Pinpoint the cell where the given text exists, returning its (x, y) midpoint coordinate. 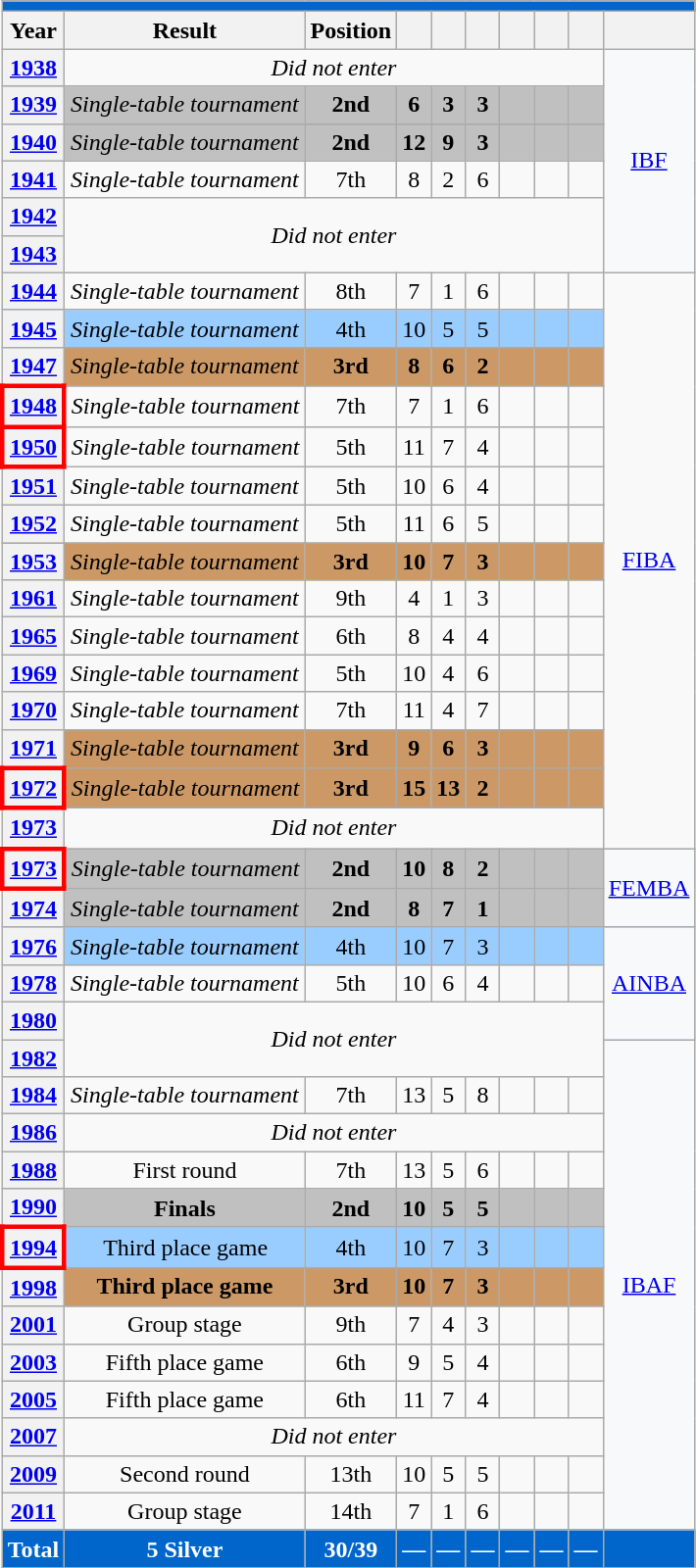
2007 (33, 1437)
5 Silver (184, 1548)
Second round (184, 1474)
13th (351, 1474)
IBAF (649, 1284)
1994 (33, 1247)
1953 (33, 562)
1986 (33, 1133)
2011 (33, 1511)
8th (351, 291)
1952 (33, 524)
FEMBA (649, 888)
15 (414, 788)
1984 (33, 1096)
Finals (184, 1208)
1947 (33, 367)
1990 (33, 1208)
1950 (33, 447)
2009 (33, 1474)
2001 (33, 1325)
1939 (33, 105)
1948 (33, 406)
1941 (33, 179)
1970 (33, 710)
Result (184, 30)
1980 (33, 1020)
Year (33, 30)
2005 (33, 1399)
1988 (33, 1170)
1972 (33, 788)
2003 (33, 1362)
FIBA (649, 561)
14th (351, 1511)
1942 (33, 217)
1976 (33, 946)
1940 (33, 142)
1978 (33, 983)
1961 (33, 599)
1965 (33, 636)
1974 (33, 908)
1998 (33, 1287)
First round (184, 1170)
1945 (33, 328)
1969 (33, 673)
1951 (33, 486)
1943 (33, 254)
AINBA (649, 983)
1944 (33, 291)
12 (414, 142)
30/39 (351, 1548)
IBF (649, 161)
Position (351, 30)
Total (33, 1548)
1938 (33, 68)
1971 (33, 749)
1982 (33, 1057)
